Output the (x, y) coordinate of the center of the cell containing the given text.  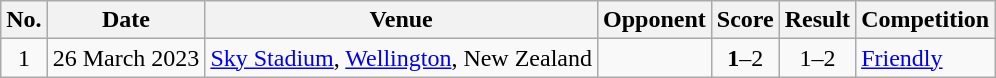
Date (126, 20)
Opponent (655, 20)
Result (817, 20)
26 March 2023 (126, 58)
Competition (926, 20)
Score (745, 20)
Friendly (926, 58)
Venue (402, 20)
Sky Stadium, Wellington, New Zealand (402, 58)
1 (24, 58)
No. (24, 20)
